For the text-containing cell, return its midpoint in (X, Y) coordinate format. 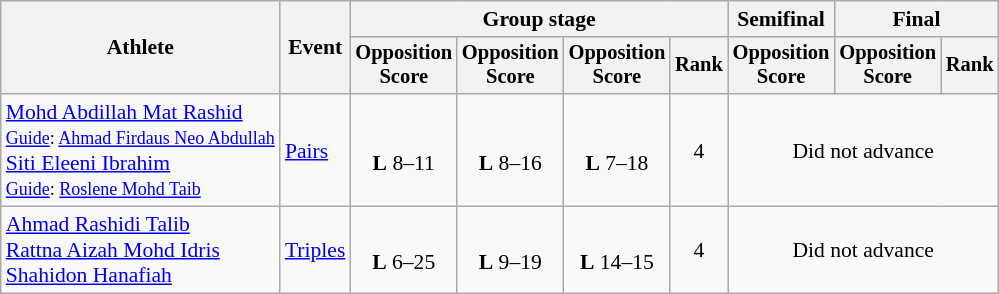
L 8–16 (510, 150)
Triples (316, 250)
L 14–15 (618, 250)
L 7–18 (618, 150)
Final (916, 19)
Semifinal (782, 19)
Athlete (140, 48)
L 8–11 (404, 150)
L 9–19 (510, 250)
Event (316, 48)
Group stage (538, 19)
Pairs (316, 150)
Ahmad Rashidi TalibRattna Aizah Mohd IdrisShahidon Hanafiah (140, 250)
Mohd Abdillah Mat RashidGuide: Ahmad Firdaus Neo AbdullahSiti Eleeni IbrahimGuide: Roslene Mohd Taib (140, 150)
L 6–25 (404, 250)
